Determine the (X, Y) coordinate at the center of the cell enclosing the given text.  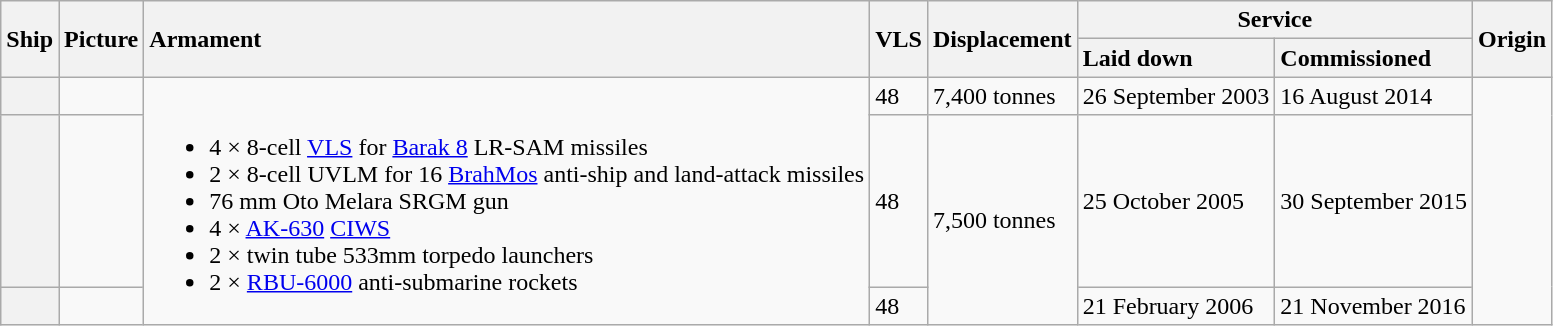
VLS (899, 39)
Displacement (1002, 39)
7,400 tonnes (1002, 96)
30 September 2015 (1374, 201)
Picture (102, 39)
21 February 2006 (1176, 306)
7,500 tonnes (1002, 220)
21 November 2016 (1374, 306)
Service (1274, 20)
26 September 2003 (1176, 96)
Origin (1512, 39)
Laid down (1176, 58)
Ship (30, 39)
16 August 2014 (1374, 96)
25 October 2005 (1176, 201)
Commissioned (1374, 58)
Armament (507, 39)
